Return [x, y] of the center of cell containing provided text 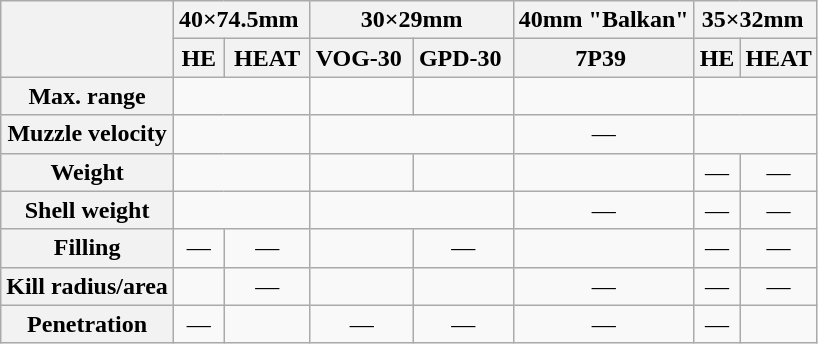
Kill radius/area [88, 286]
GPD-30 [463, 58]
40×74.5mm [242, 20]
Penetration [88, 324]
Weight [88, 172]
Filling [88, 248]
40mm "Balkan" [604, 20]
Max. range [88, 96]
7P39 [604, 58]
Muzzle velocity [88, 134]
Shell weight [88, 210]
30×29mm [412, 20]
35×32mm [756, 20]
VOG-30 [362, 58]
